Locate the cell with the specified text and output its (x, y) center coordinate. 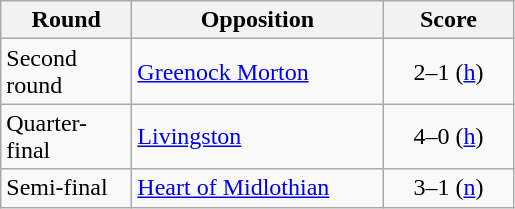
Opposition (258, 20)
Heart of Midlothian (258, 188)
2–1 (h) (448, 72)
3–1 (n) (448, 188)
4–0 (h) (448, 136)
Second round (66, 72)
Round (66, 20)
Greenock Morton (258, 72)
Livingston (258, 136)
Quarter-final (66, 136)
Score (448, 20)
Semi-final (66, 188)
